Locate the cell with the specified text and output its (x, y) center coordinate. 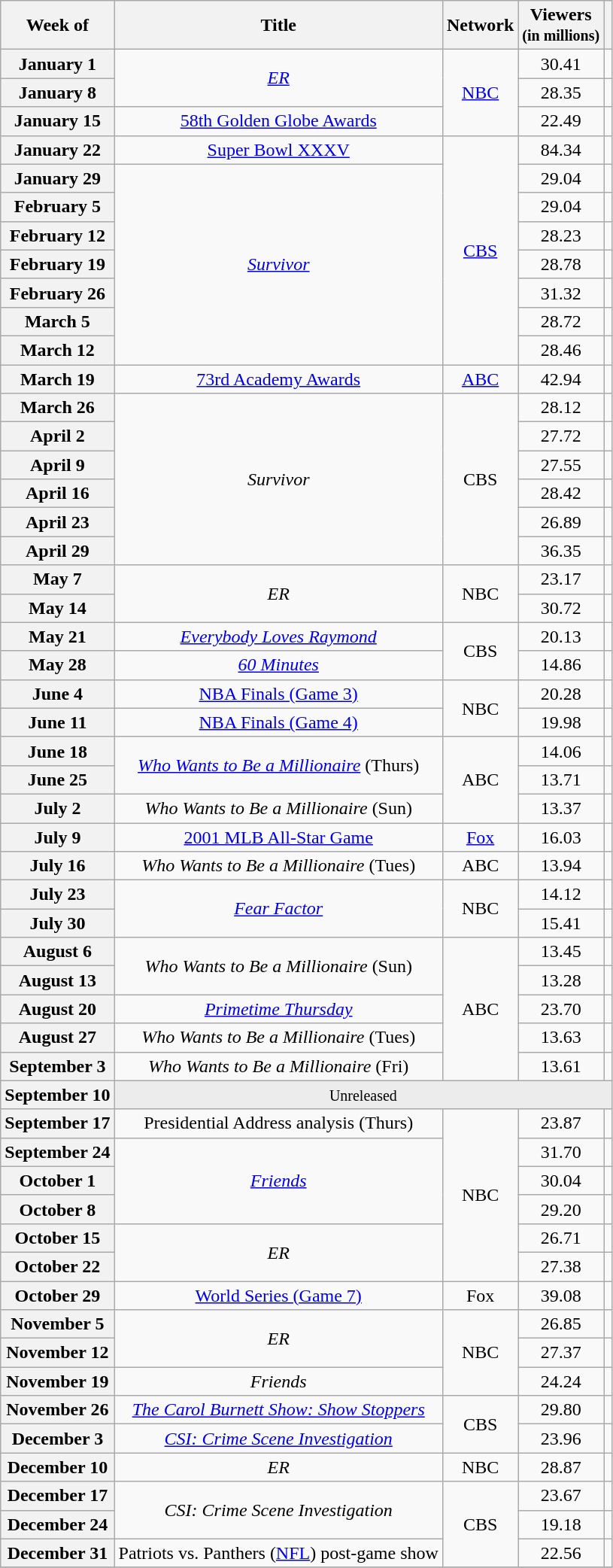
23.70 (561, 1009)
December 3 (57, 1439)
August 13 (57, 980)
September 3 (57, 1066)
September 24 (57, 1152)
84.34 (561, 150)
Who Wants to Be a Millionaire (Fri) (278, 1066)
February 26 (57, 293)
Primetime Thursday (278, 1009)
58th Golden Globe Awards (278, 121)
28.42 (561, 494)
September 17 (57, 1123)
Week of (57, 26)
28.78 (561, 264)
May 28 (57, 665)
October 8 (57, 1209)
28.46 (561, 350)
22.49 (561, 121)
Patriots vs. Panthers (NFL) post-game show (278, 1553)
Super Bowl XXXV (278, 150)
January 29 (57, 178)
Unreleased (363, 1095)
26.71 (561, 1238)
36.35 (561, 551)
January 15 (57, 121)
22.56 (561, 1553)
November 5 (57, 1324)
Who Wants to Be a Millionaire (Thurs) (278, 765)
October 15 (57, 1238)
26.85 (561, 1324)
April 9 (57, 465)
13.94 (561, 866)
31.32 (561, 293)
May 21 (57, 637)
November 26 (57, 1410)
19.18 (561, 1524)
31.70 (561, 1152)
13.28 (561, 980)
23.96 (561, 1439)
January 22 (57, 150)
28.12 (561, 408)
14.12 (561, 895)
30.04 (561, 1181)
July 16 (57, 866)
June 4 (57, 694)
15.41 (561, 923)
27.72 (561, 436)
13.61 (561, 1066)
Viewers(in millions) (561, 26)
July 23 (57, 895)
July 30 (57, 923)
February 12 (57, 236)
August 27 (57, 1038)
October 22 (57, 1266)
27.55 (561, 465)
13.63 (561, 1038)
March 12 (57, 350)
28.87 (561, 1467)
73rd Academy Awards (278, 378)
29.20 (561, 1209)
July 9 (57, 837)
April 2 (57, 436)
April 23 (57, 522)
20.28 (561, 694)
13.37 (561, 808)
14.86 (561, 665)
November 19 (57, 1381)
May 7 (57, 579)
39.08 (561, 1295)
July 2 (57, 808)
13.45 (561, 952)
Presidential Address analysis (Thurs) (278, 1123)
December 31 (57, 1553)
April 29 (57, 551)
April 16 (57, 494)
14.06 (561, 751)
23.67 (561, 1496)
NBA Finals (Game 4) (278, 722)
16.03 (561, 837)
December 24 (57, 1524)
Everybody Loves Raymond (278, 637)
30.41 (561, 64)
January 8 (57, 93)
26.89 (561, 522)
March 5 (57, 321)
August 20 (57, 1009)
March 26 (57, 408)
2001 MLB All-Star Game (278, 837)
13.71 (561, 779)
May 14 (57, 608)
June 11 (57, 722)
Network (480, 26)
23.87 (561, 1123)
42.94 (561, 378)
The Carol Burnett Show: Show Stoppers (278, 1410)
19.98 (561, 722)
30.72 (561, 608)
20.13 (561, 637)
World Series (Game 7) (278, 1295)
December 17 (57, 1496)
June 18 (57, 751)
23.17 (561, 579)
28.72 (561, 321)
November 12 (57, 1353)
29.80 (561, 1410)
NBA Finals (Game 3) (278, 694)
January 1 (57, 64)
February 19 (57, 264)
December 10 (57, 1467)
March 19 (57, 378)
August 6 (57, 952)
28.35 (561, 93)
28.23 (561, 236)
June 25 (57, 779)
Fear Factor (278, 909)
February 5 (57, 207)
60 Minutes (278, 665)
24.24 (561, 1381)
27.37 (561, 1353)
October 29 (57, 1295)
September 10 (57, 1095)
27.38 (561, 1266)
October 1 (57, 1181)
Title (278, 26)
